Locate the cell with the specified text and output its (X, Y) center coordinate. 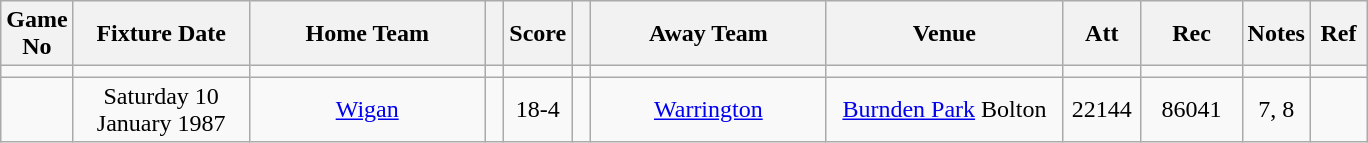
Away Team (708, 34)
7, 8 (1276, 110)
Venue (944, 34)
Game No (37, 34)
Fixture Date (161, 34)
Warrington (708, 110)
Wigan (367, 110)
18-4 (538, 110)
86041 (1192, 110)
Score (538, 34)
Burnden Park Bolton (944, 110)
Ref (1338, 34)
Saturday 10 January 1987 (161, 110)
22144 (1102, 110)
Home Team (367, 34)
Att (1102, 34)
Notes (1276, 34)
Rec (1192, 34)
